For the text-containing cell, return its midpoint in (X, Y) coordinate format. 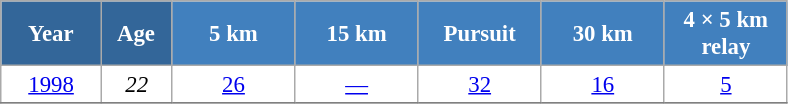
4 × 5 km relay (726, 34)
Pursuit (480, 34)
— (356, 85)
5 (726, 85)
15 km (356, 34)
16 (602, 85)
Year (52, 34)
30 km (602, 34)
5 km (234, 34)
Age (136, 34)
22 (136, 85)
32 (480, 85)
1998 (52, 85)
26 (234, 85)
